For the text-containing cell, return its midpoint in [X, Y] coordinate format. 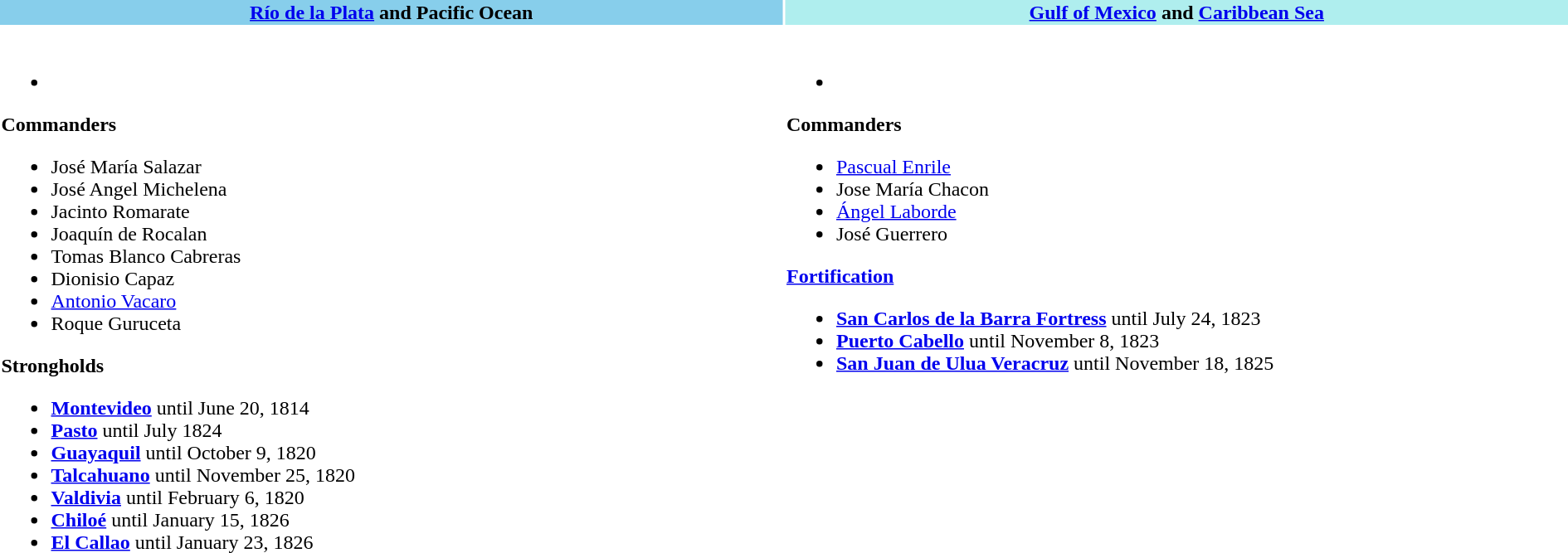
Gulf of Mexico and Caribbean Sea [1176, 12]
Río de la Plata and Pacific Ocean [392, 12]
